Search for the cell housing the specified text and yield its [x, y] center coordinate. 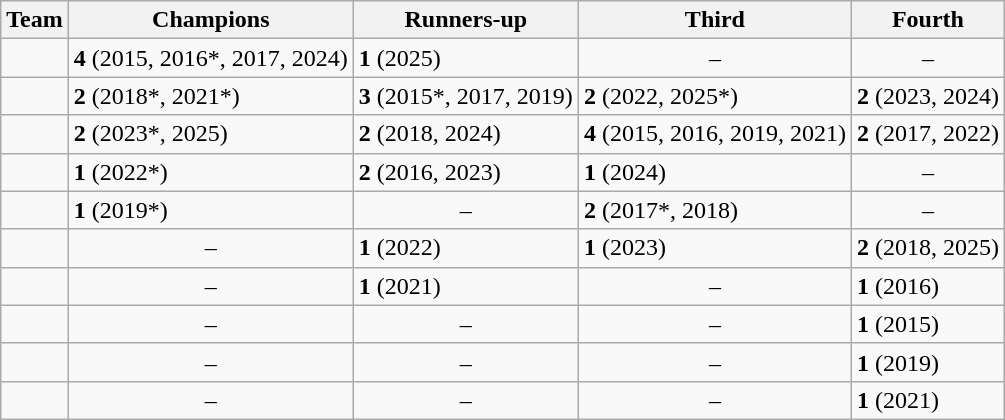
2 (2018*, 2021*) [210, 96]
1 (2016) [928, 286]
1 (2025) [466, 58]
2 (2023*, 2025) [210, 134]
1 (2024) [714, 172]
2 (2022, 2025*) [714, 96]
1 (2015) [928, 324]
Fourth [928, 20]
2 (2016, 2023) [466, 172]
Runners-up [466, 20]
Third [714, 20]
2 (2017, 2022) [928, 134]
1 (2022*) [210, 172]
1 (2023) [714, 248]
2 (2017*, 2018) [714, 210]
2 (2018, 2025) [928, 248]
4 (2015, 2016*, 2017, 2024) [210, 58]
4 (2015, 2016, 2019, 2021) [714, 134]
Champions [210, 20]
1 (2022) [466, 248]
1 (2019) [928, 362]
2 (2023, 2024) [928, 96]
1 (2019*) [210, 210]
3 (2015*, 2017, 2019) [466, 96]
2 (2018, 2024) [466, 134]
Team [35, 20]
